Extract the [x, y] coordinate from the center of the cell holding the provided text.  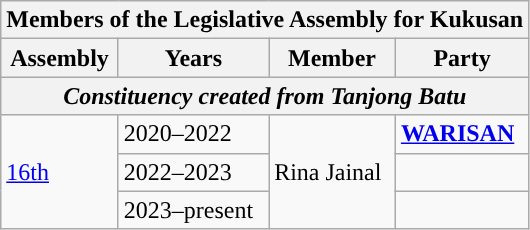
Member [332, 58]
2022–2023 [193, 172]
Assembly [60, 58]
2023–present [193, 210]
Party [462, 58]
Years [193, 58]
WARISAN [462, 134]
16th [60, 172]
2020–2022 [193, 134]
Rina Jainal [332, 172]
Constituency created from Tanjong Batu [265, 96]
Members of the Legislative Assembly for Kukusan [265, 20]
